Return the [X, Y] coordinate for the center point of the cell that contains the specified text.  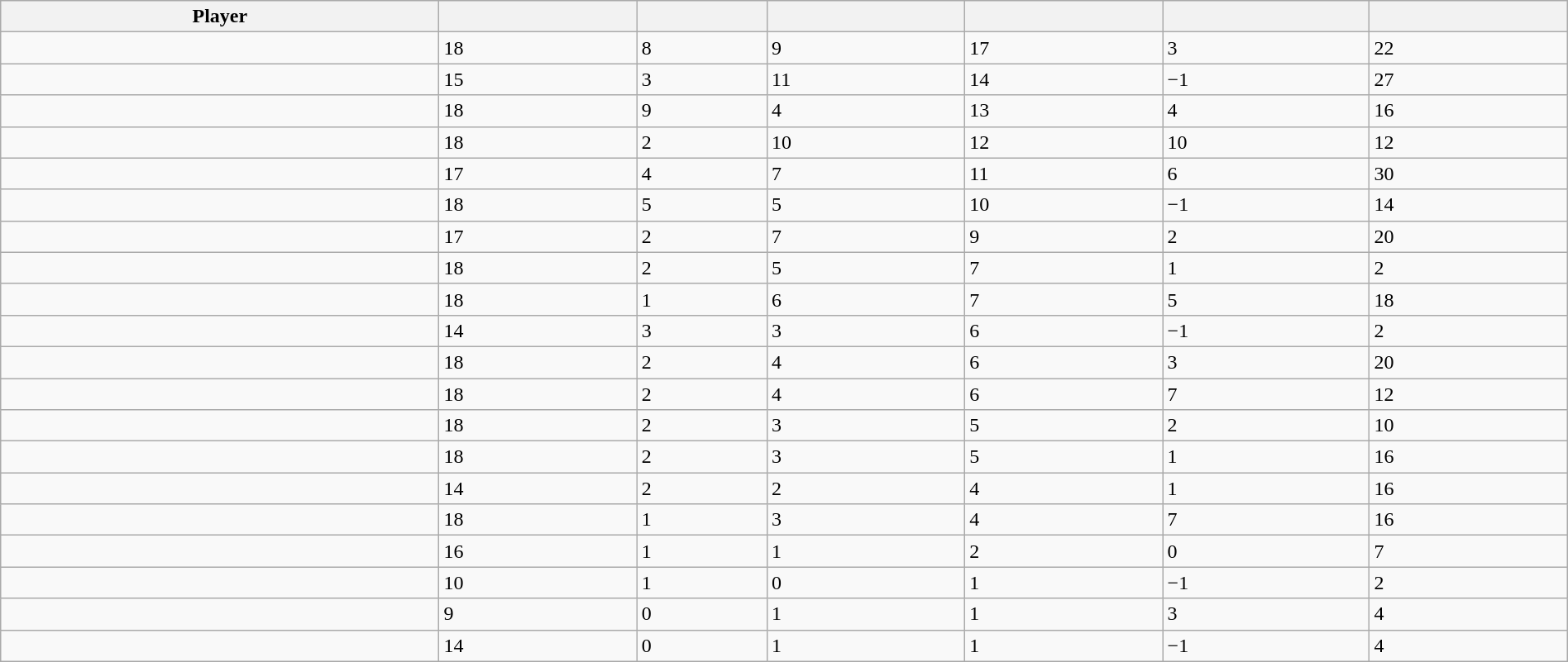
Player [220, 17]
27 [1469, 79]
22 [1469, 48]
30 [1469, 174]
8 [701, 48]
15 [538, 79]
13 [1064, 111]
